Output the (x, y) coordinate of the center of the cell containing the given text.  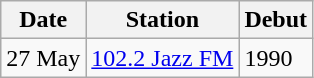
102.2 Jazz FM (162, 58)
Date (44, 20)
Debut (276, 20)
1990 (276, 58)
Station (162, 20)
27 May (44, 58)
